Find where the given text appears and provide that cell's center as [x, y] coordinate. 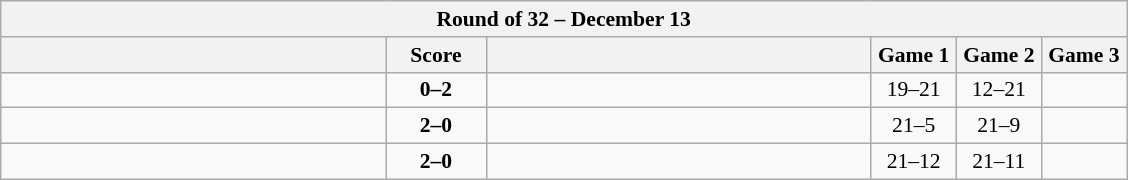
Game 3 [1084, 55]
21–9 [998, 126]
19–21 [914, 90]
0–2 [436, 90]
21–11 [998, 162]
21–12 [914, 162]
Score [436, 55]
21–5 [914, 126]
Game 2 [998, 55]
Game 1 [914, 55]
Round of 32 – December 13 [564, 19]
12–21 [998, 90]
